Search for the cell housing the specified text and yield its (x, y) center coordinate. 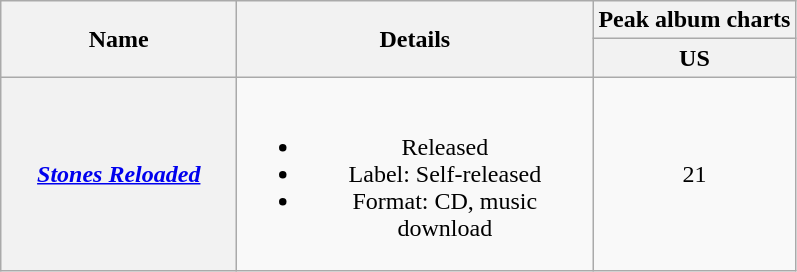
Stones Reloaded (119, 174)
21 (694, 174)
Peak album charts (694, 20)
Released Label: Self-releasedFormat: CD, music download (415, 174)
Details (415, 39)
Name (119, 39)
US (694, 58)
